Find where the given text appears and provide that cell's center as (X, Y) coordinate. 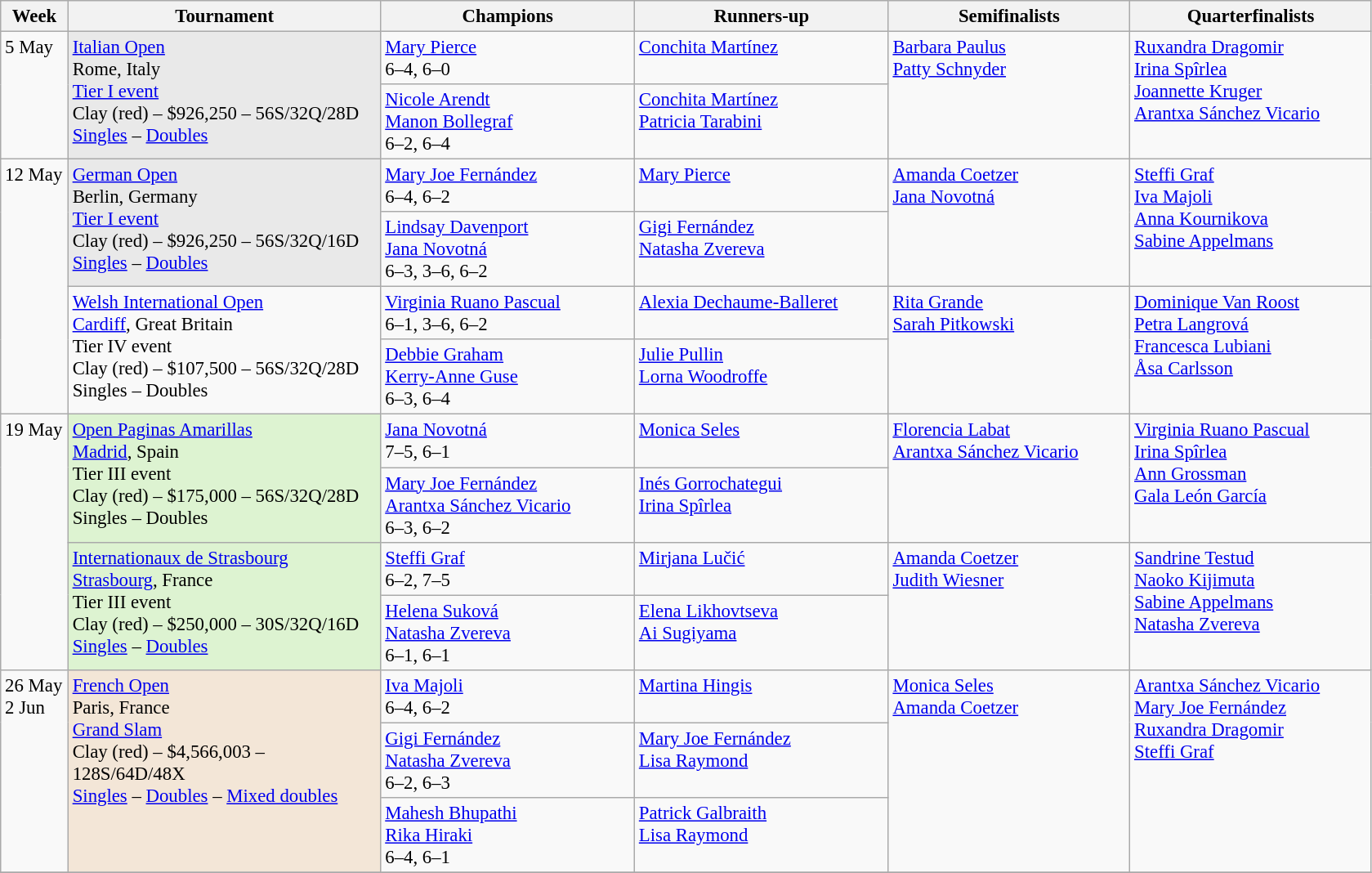
Gigi Fernández Natasha Zvereva 6–2, 6–3 (508, 760)
Conchita Martínez (762, 59)
Tournament (224, 16)
Mary Joe Fernández Arantxa Sánchez Vicario 6–3, 6–2 (508, 505)
Monica Seles (762, 441)
Inés Gorrochategui Irina Spîrlea (762, 505)
German Open Berlin, Germany Tier I event Clay (red) – $926,250 – 56S/32Q/16D Singles – Doubles (224, 223)
Welsh International Open Cardiff, Great Britain Tier IV event Clay (red) – $107,500 – 56S/32Q/28DSingles – Doubles (224, 351)
Internationaux de Strasbourg Strasbourg, France Tier III event Clay (red) – $250,000 – 30S/32Q/16D Singles – Doubles (224, 606)
Virginia Ruano Pascual Irina Spîrlea Ann Grossman Gala León García (1251, 478)
Mirjana Lučić (762, 569)
12 May (34, 287)
Alexia Dechaume-Balleret (762, 314)
Helena Suková Natasha Zvereva 6–1, 6–1 (508, 633)
Champions (508, 16)
Virginia Ruano Pascual6–1, 3–6, 6–2 (508, 314)
Monica Seles Amanda Coetzer (1009, 771)
Conchita Martínez Patricia Tarabini (762, 122)
Steffi Graf Iva Majoli Anna Kournikova Sabine Appelmans (1251, 223)
19 May (34, 542)
Amanda Coetzer Jana Novotná (1009, 223)
Elena Likhovtseva Ai Sugiyama (762, 633)
Mary Pierce (762, 186)
Ruxandra Dragomir Irina Spîrlea Joannette Kruger Arantxa Sánchez Vicario (1251, 96)
Steffi Graf6–2, 7–5 (508, 569)
Mahesh Bhupathi Rika Hiraki 6–4, 6–1 (508, 835)
Iva Majoli6–4, 6–2 (508, 696)
Lindsay Davenport Jana Novotná 6–3, 3–6, 6–2 (508, 249)
Runners-up (762, 16)
Arantxa Sánchez Vicario Mary Joe Fernández Ruxandra Dragomir Steffi Graf (1251, 771)
Julie Pullin Lorna Woodroffe (762, 378)
Dominique Van Roost Petra Langrová Francesca Lubiani Åsa Carlsson (1251, 351)
Sandrine Testud Naoko Kijimuta Sabine Appelmans Natasha Zvereva (1251, 606)
Mary Pierce6–4, 6–0 (508, 59)
Patrick Galbraith Lisa Raymond (762, 835)
Nicole Arendt Manon Bollegraf 6–2, 6–4 (508, 122)
Italian Open Rome, Italy Tier I event Clay (red) – $926,250 – 56S/32Q/28D Singles – Doubles (224, 96)
Semifinalists (1009, 16)
Open Paginas Amarillas Madrid, Spain Tier III event Clay (red) – $175,000 – 56S/32Q/28DSingles – Doubles (224, 478)
Barbara Paulus Patty Schnyder (1009, 96)
Debbie Graham Kerry-Anne Guse 6–3, 6–4 (508, 378)
Week (34, 16)
5 May (34, 96)
Mary Joe Fernández6–4, 6–2 (508, 186)
Quarterfinalists (1251, 16)
Mary Joe Fernández Lisa Raymond (762, 760)
Florencia Labat Arantxa Sánchez Vicario (1009, 478)
Jana Novotná7–5, 6–1 (508, 441)
Amanda Coetzer Judith Wiesner (1009, 606)
Gigi Fernández Natasha Zvereva (762, 249)
Rita Grande Sarah Pitkowski (1009, 351)
French Open Paris, France Grand Slam Clay (red) – $4,566,003 – 128S/64D/48X Singles – Doubles – Mixed doubles (224, 771)
Martina Hingis (762, 696)
26 May2 Jun (34, 771)
